From the cell containing the given text, extract its center point as [x, y] coordinate. 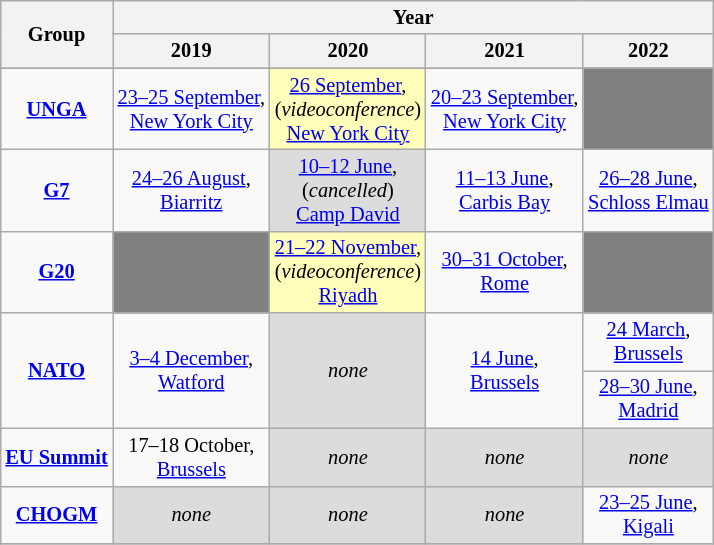
CHOGM [56, 515]
EU Summit [56, 457]
23–25 June, Kigali [648, 515]
2022 [648, 51]
Year [414, 17]
24–26 August, Biarritz [192, 190]
21–22 November,(videoconference) Riyadh [348, 272]
17–18 October, Brussels [192, 457]
NATO [56, 370]
20–23 September, New York City [504, 109]
Group [56, 34]
14 June, Brussels [504, 370]
G7 [56, 190]
23–25 September, New York City [192, 109]
10–12 June,(cancelled) Camp David [348, 190]
G20 [56, 272]
30–31 October, Rome [504, 272]
3–4 December, Watford [192, 370]
UNGA [56, 109]
26–28 June, Schloss Elmau [648, 190]
2019 [192, 51]
2021 [504, 51]
11–13 June, Carbis Bay [504, 190]
28–30 June, Madrid [648, 399]
24 March, Brussels [648, 342]
2020 [348, 51]
26 September,(videoconference) New York City [348, 109]
